Return the (X, Y) coordinate for the center point of the cell that contains the specified text.  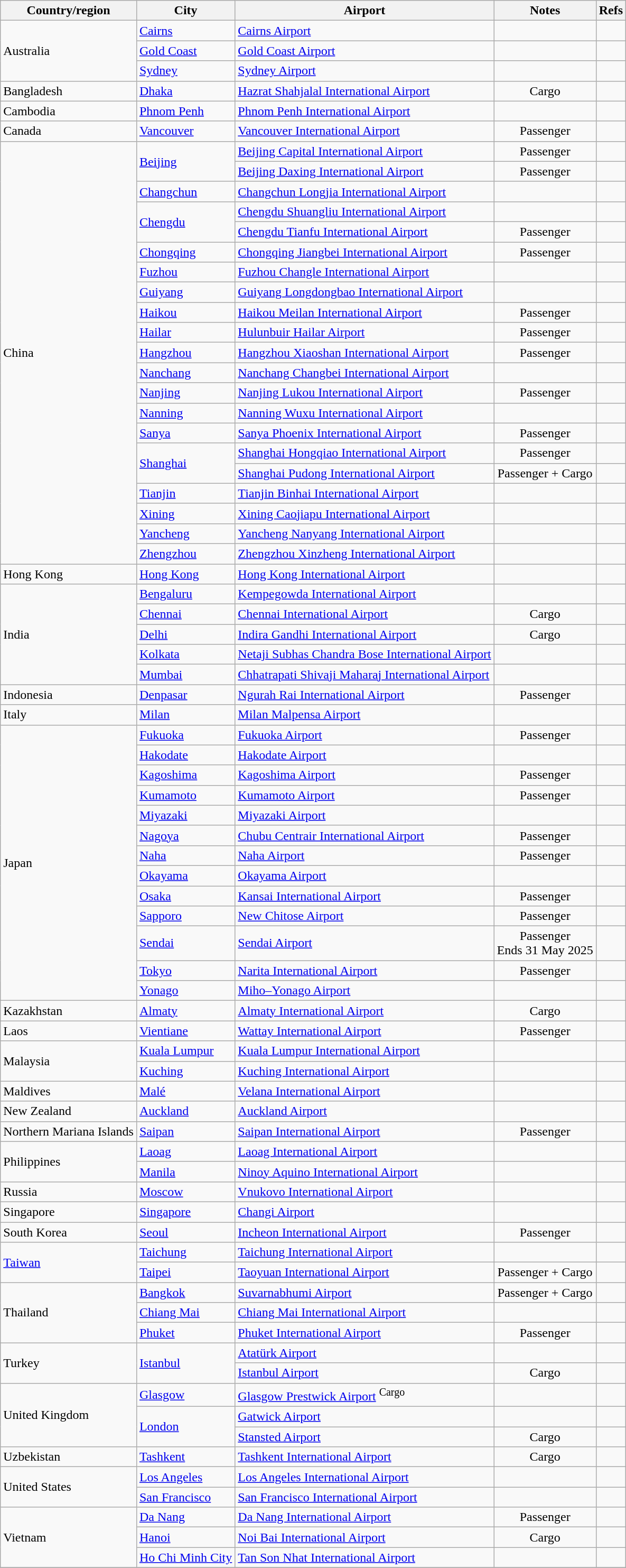
Mumbai (185, 675)
Da Nang (185, 1517)
Fuzhou Changle International Airport (365, 272)
Istanbul (185, 1363)
Hanoi (185, 1537)
New Zealand (69, 1111)
Sydney (185, 71)
Thailand (69, 1313)
United States (69, 1487)
Northern Mariana Islands (69, 1131)
Noi Bai International Airport (365, 1537)
Auckland (185, 1111)
Kumamoto Airport (365, 795)
Sendai (185, 943)
New Chitose Airport (365, 916)
Okayama Airport (365, 875)
Russia (69, 1192)
Kansai International Airport (365, 896)
Indonesia (69, 695)
Vientiane (185, 1031)
City (185, 11)
Kuala Lumpur (185, 1051)
Kumamoto (185, 795)
Hailar (185, 333)
Airport (365, 11)
Milan Malpensa Airport (365, 715)
Chongqing Jiangbei International Airport (365, 252)
Hazrat Shahjalal International Airport (365, 91)
Tashkent (185, 1457)
Sanya (185, 433)
Country/region (69, 11)
Laoag (185, 1151)
Miho–Yonago Airport (365, 991)
Milan (185, 715)
Saipan (185, 1131)
Kuching (185, 1071)
Sapporo (185, 916)
Tokyo (185, 971)
Chengdu Shuangliu International Airport (365, 211)
Hong Kong International Airport (365, 574)
Ho Chi Minh City (185, 1557)
Cambodia (69, 111)
United Kingdom (69, 1415)
Shanghai Pudong International Airport (365, 473)
India (69, 634)
Chennai International Airport (365, 614)
Phnom Penh (185, 111)
Naha Airport (365, 855)
PassengerEnds 31 May 2025 (545, 943)
Beijing Capital International Airport (365, 151)
Cairns (185, 31)
Chengdu Tianfu International Airport (365, 232)
Shanghai Hongqiao International Airport (365, 453)
Denpasar (185, 695)
Haikou (185, 312)
Nanjing Lukou International Airport (365, 393)
Atatürk Airport (365, 1353)
Bangladesh (69, 91)
Taipei (185, 1272)
Hakodate Airport (365, 755)
Hulunbuir Hailar Airport (365, 333)
Hangzhou Xiaoshan International Airport (365, 353)
Suvarnabhumi Airport (365, 1293)
Osaka (185, 896)
Chongqing (185, 252)
Malé (185, 1091)
China (69, 352)
Canada (69, 131)
Refs (611, 11)
Chennai (185, 614)
San Francisco International Airport (365, 1497)
Nanchang Changbei International Airport (365, 373)
Notes (545, 11)
Glasgow (185, 1395)
Auckland Airport (365, 1111)
Saipan International Airport (365, 1131)
Los Angeles (185, 1477)
Vnukovo International Airport (365, 1192)
Japan (69, 863)
Sanya Phoenix International Airport (365, 433)
Glasgow Prestwick Airport Cargo (365, 1395)
Uzbekistan (69, 1457)
Vancouver (185, 131)
Kazakhstan (69, 1011)
Phuket (185, 1333)
Dhaka (185, 91)
Netaji Subhas Chandra Bose International Airport (365, 654)
Vancouver International Airport (365, 131)
Gatwick Airport (365, 1417)
Wattay International Airport (365, 1031)
Haikou Meilan International Airport (365, 312)
Taichung (185, 1252)
Yancheng Nanyang International Airport (365, 533)
Miyazaki (185, 815)
Kagoshima (185, 775)
Chengdu (185, 222)
Changchun (185, 191)
Chubu Centrair International Airport (365, 835)
Narita International Airport (365, 971)
Yancheng (185, 533)
Hakodate (185, 755)
Bengaluru (185, 594)
Stansted Airport (365, 1437)
Guiyang Longdongbao International Airport (365, 292)
Kolkata (185, 654)
Cairns Airport (365, 31)
Chhatrapati Shivaji Maharaj International Airport (365, 675)
Sendai Airport (365, 943)
Hangzhou (185, 353)
Incheon International Airport (365, 1232)
Zhengzhou Xinzheng International Airport (365, 554)
Naha (185, 855)
Nanjing (185, 393)
Beijing Daxing International Airport (365, 171)
Bangkok (185, 1293)
Tashkent International Airport (365, 1457)
Changchun Longjia International Airport (365, 191)
Kuala Lumpur International Airport (365, 1051)
Fukuoka Airport (365, 735)
Xining (185, 513)
Philippines (69, 1161)
Fuzhou (185, 272)
Beijing (185, 161)
Turkey (69, 1363)
Ninoy Aquino International Airport (365, 1172)
Maldives (69, 1091)
Malaysia (69, 1061)
Kagoshima Airport (365, 775)
Italy (69, 715)
Gold Coast (185, 51)
Almaty International Airport (365, 1011)
Moscow (185, 1192)
Laoag International Airport (365, 1151)
Guiyang (185, 292)
Manila (185, 1172)
Delhi (185, 634)
Los Angeles International Airport (365, 1477)
Fukuoka (185, 735)
Laos (69, 1031)
Australia (69, 51)
Istanbul Airport (365, 1373)
Miyazaki Airport (365, 815)
Yonago (185, 991)
Nagoya (185, 835)
Changi Airport (365, 1212)
Almaty (185, 1011)
Taichung International Airport (365, 1252)
Kempegowda International Airport (365, 594)
Phuket International Airport (365, 1333)
Shanghai (185, 463)
San Francisco (185, 1497)
Indira Gandhi International Airport (365, 634)
Tan Son Nhat International Airport (365, 1557)
Gold Coast Airport (365, 51)
Seoul (185, 1232)
London (185, 1427)
Sydney Airport (365, 71)
Velana International Airport (365, 1091)
Nanning Wuxu International Airport (365, 413)
Zhengzhou (185, 554)
Chiang Mai (185, 1313)
Taoyuan International Airport (365, 1272)
Chiang Mai International Airport (365, 1313)
Kuching International Airport (365, 1071)
Tianjin Binhai International Airport (365, 493)
Vietnam (69, 1537)
Okayama (185, 875)
Ngurah Rai International Airport (365, 695)
Xining Caojiapu International Airport (365, 513)
South Korea (69, 1232)
Da Nang International Airport (365, 1517)
Phnom Penh International Airport (365, 111)
Tianjin (185, 493)
Taiwan (69, 1262)
Nanchang (185, 373)
Nanning (185, 413)
